Scan for the cell matching the given text and deliver its [X, Y] coordinate at center. 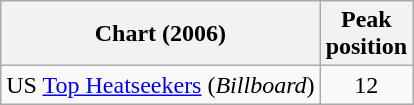
US Top Heatseekers (Billboard) [160, 85]
Chart (2006) [160, 34]
12 [366, 85]
Peakposition [366, 34]
